From the cell containing the given text, extract its center point as (X, Y) coordinate. 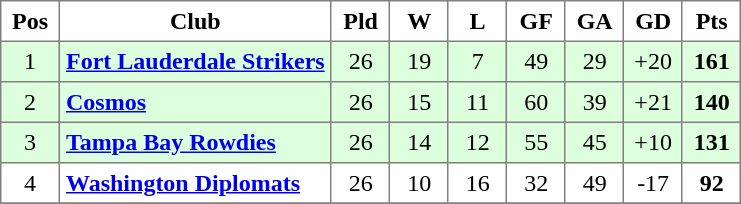
Fort Lauderdale Strikers (195, 61)
Club (195, 21)
7 (477, 61)
GF (536, 21)
Pos (30, 21)
15 (419, 102)
39 (594, 102)
4 (30, 183)
131 (711, 142)
32 (536, 183)
10 (419, 183)
+21 (653, 102)
+20 (653, 61)
Tampa Bay Rowdies (195, 142)
12 (477, 142)
14 (419, 142)
Pts (711, 21)
Cosmos (195, 102)
11 (477, 102)
92 (711, 183)
+10 (653, 142)
16 (477, 183)
140 (711, 102)
L (477, 21)
GD (653, 21)
GA (594, 21)
45 (594, 142)
19 (419, 61)
55 (536, 142)
2 (30, 102)
161 (711, 61)
W (419, 21)
-17 (653, 183)
1 (30, 61)
Washington Diplomats (195, 183)
29 (594, 61)
Pld (360, 21)
3 (30, 142)
60 (536, 102)
